Detect which cell encompasses the target text, then output its (X, Y) center coordinate. 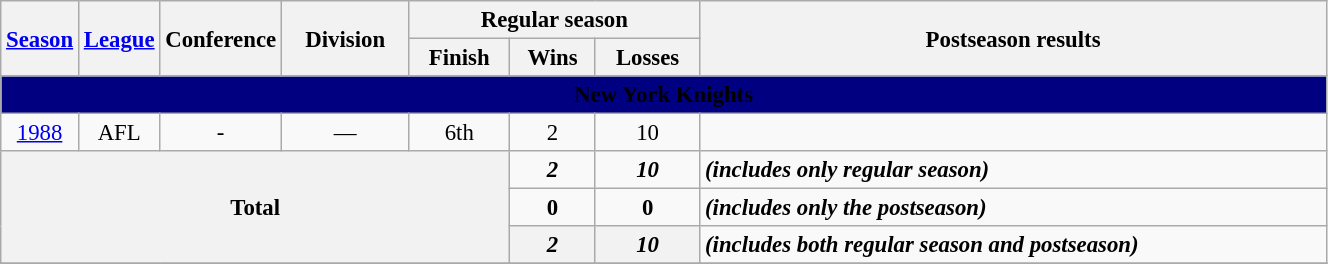
(includes only regular season) (1014, 170)
Postseason results (1014, 38)
League (118, 38)
- (221, 133)
Conference (221, 38)
Regular season (554, 20)
Wins (553, 58)
AFL (118, 133)
Season (40, 38)
6th (460, 133)
New York Knights (664, 95)
(includes only the postseason) (1014, 208)
Total (256, 208)
— (344, 133)
Division (344, 38)
1988 (40, 133)
Finish (460, 58)
(includes both regular season and postseason) (1014, 245)
Losses (647, 58)
